Search for the cell housing the specified text and yield its (x, y) center coordinate. 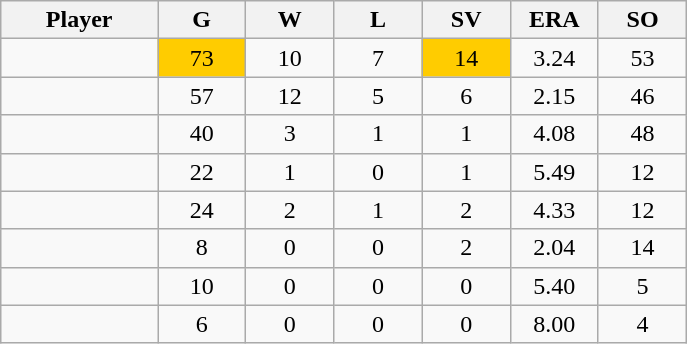
ERA (554, 20)
7 (378, 58)
8.00 (554, 324)
SV (466, 20)
4 (642, 324)
4.08 (554, 134)
G (202, 20)
4.33 (554, 210)
5.40 (554, 286)
40 (202, 134)
SO (642, 20)
57 (202, 96)
48 (642, 134)
3.24 (554, 58)
53 (642, 58)
L (378, 20)
2.15 (554, 96)
W (290, 20)
2.04 (554, 248)
8 (202, 248)
46 (642, 96)
5.49 (554, 172)
3 (290, 134)
73 (202, 58)
24 (202, 210)
Player (80, 20)
22 (202, 172)
